Capture the cell that displays the provided text and extract its (x, y) central coordinate. 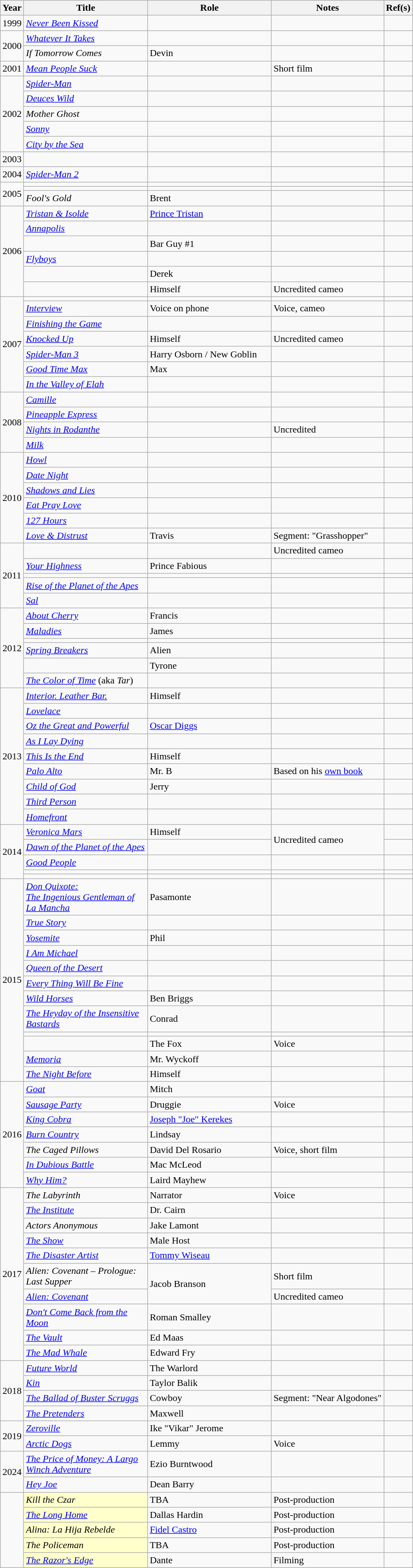
Prince Fabious (209, 566)
Milk (86, 445)
Finishing the Game (86, 324)
Sal (86, 600)
Dallas Hardin (209, 1515)
Pasamonte (209, 897)
Sonny (86, 129)
Maxwell (209, 1413)
Lovelace (86, 711)
Harry Osborn / New Goblin (209, 354)
The Mad Whale (86, 1353)
Voice, cameo (328, 309)
True Story (86, 923)
Every Thing Will Be Fine (86, 983)
The Fox (209, 1044)
2013 (12, 756)
The Labyrinth (86, 1195)
Ike "Vikar" Jerome (209, 1428)
Yosemite (86, 938)
Arctic Dogs (86, 1444)
Whatever It Takes (86, 38)
Kill the Czar (86, 1500)
2016 (12, 1134)
Your Highness (86, 566)
If Tomorrow Comes (86, 53)
2005 (12, 194)
Veronica Mars (86, 832)
2007 (12, 344)
2000 (12, 46)
Brent (209, 198)
Pineapple Express (86, 415)
Taylor Balik (209, 1383)
The Warlord (209, 1368)
The Caged Pillows (86, 1150)
The Razor's Edge (86, 1560)
About Cherry (86, 615)
2006 (12, 251)
Role (209, 8)
Mitch (209, 1089)
Shadows and Lies (86, 490)
Devin (209, 53)
Druggie (209, 1104)
Conrad (209, 1019)
Why Him? (86, 1180)
The Heyday of the Insensitive Bastards (86, 1019)
Wild Horses (86, 998)
The Vault (86, 1337)
2019 (12, 1436)
The Disaster Artist (86, 1256)
Alien: Covenant – Prologue: Last Supper (86, 1276)
Segment: "Grasshopper" (328, 536)
Mr. Wyckoff (209, 1059)
Fidel Castro (209, 1530)
The Price of Money: A Largo Winch Adventure (86, 1464)
Narrator (209, 1195)
In Dubious Battle (86, 1165)
Mr. B (209, 771)
Queen of the Desert (86, 968)
Knocked Up (86, 339)
Mean People Suck (86, 68)
Bar Guy #1 (209, 244)
I Am Michael (86, 953)
Lindsay (209, 1135)
The Show (86, 1240)
2003 (12, 159)
2002 (12, 114)
Laird Mayhew (209, 1180)
Actors Anonymous (86, 1225)
Hey Joe (86, 1485)
Phil (209, 938)
Tristan & Isolde (86, 213)
The Policeman (86, 1545)
Jacob Branson (209, 1283)
2010 (12, 498)
Dante (209, 1560)
Dawn of the Planet of the Apes (86, 847)
Mac McLeod (209, 1165)
Voice on phone (209, 309)
Kin (86, 1383)
Male Host (209, 1240)
Tommy Wiseau (209, 1256)
Ezio Burntwood (209, 1464)
2015 (12, 980)
Rise of the Planet of the Apes (86, 585)
Flyboys (86, 259)
Don't Come Back from the Moon (86, 1317)
The Long Home (86, 1515)
Voice, short film (328, 1150)
Annapolis (86, 229)
The Pretenders (86, 1413)
Spider-Man (86, 83)
2004 (12, 174)
Howl (86, 460)
Title (86, 8)
Don Quixote:The Ingenious Gentleman of La Mancha (86, 897)
Future World (86, 1368)
Interview (86, 309)
James (209, 631)
Spider-Man 3 (86, 354)
Fool's Gold (86, 198)
Jake Lamont (209, 1225)
Lemmy (209, 1444)
The Institute (86, 1210)
Alien: Covenant (86, 1296)
Francis (209, 615)
The Night Before (86, 1074)
2017 (12, 1274)
Segment: "Near Algodones" (328, 1398)
Homefront (86, 817)
In the Valley of Elah (86, 384)
Deuces Wild (86, 99)
As I Lay Dying (86, 741)
Child of God (86, 786)
Spring Breakers (86, 650)
Max (209, 369)
2014 (12, 851)
Joseph "Joe" Kerekes (209, 1120)
Cowboy (209, 1398)
2008 (12, 422)
127 Hours (86, 520)
2018 (12, 1391)
Sausage Party (86, 1104)
2001 (12, 68)
Dr. Cairn (209, 1210)
Spider-Man 2 (86, 174)
Love & Distrust (86, 536)
This Is the End (86, 756)
2011 (12, 576)
City by the Sea (86, 144)
Interior. Leather Bar. (86, 696)
Good People (86, 862)
Notes (328, 8)
Jerry (209, 786)
Oz the Great and Powerful (86, 726)
Never Been Kissed (86, 23)
Zeroville (86, 1428)
Camille (86, 400)
Palo Alto (86, 771)
Tyrone (209, 666)
The Color of Time (aka Tar) (86, 681)
Derek (209, 274)
Eat Pray Love (86, 505)
Date Night (86, 475)
2024 (12, 1472)
Ben Briggs (209, 998)
Alina: La Hija Rebelde (86, 1530)
1999 (12, 23)
Burn Country (86, 1135)
Ed Maas (209, 1337)
Roman Smalley (209, 1317)
Goat (86, 1089)
Prince Tristan (209, 213)
Mother Ghost (86, 114)
Filming (328, 1560)
Travis (209, 536)
Based on his own book (328, 771)
Alien (209, 650)
Third Person (86, 801)
Dean Barry (209, 1485)
David Del Rosario (209, 1150)
2012 (12, 648)
Good Time Max (86, 369)
Uncredited (328, 430)
The Ballad of Buster Scruggs (86, 1398)
Nights in Rodanthe (86, 430)
Memoria (86, 1059)
Oscar Diggs (209, 726)
Maladies (86, 631)
Year (12, 8)
Edward Fry (209, 1353)
Ref(s) (398, 8)
King Cobra (86, 1120)
